From the cell containing the given text, extract its center point as [x, y] coordinate. 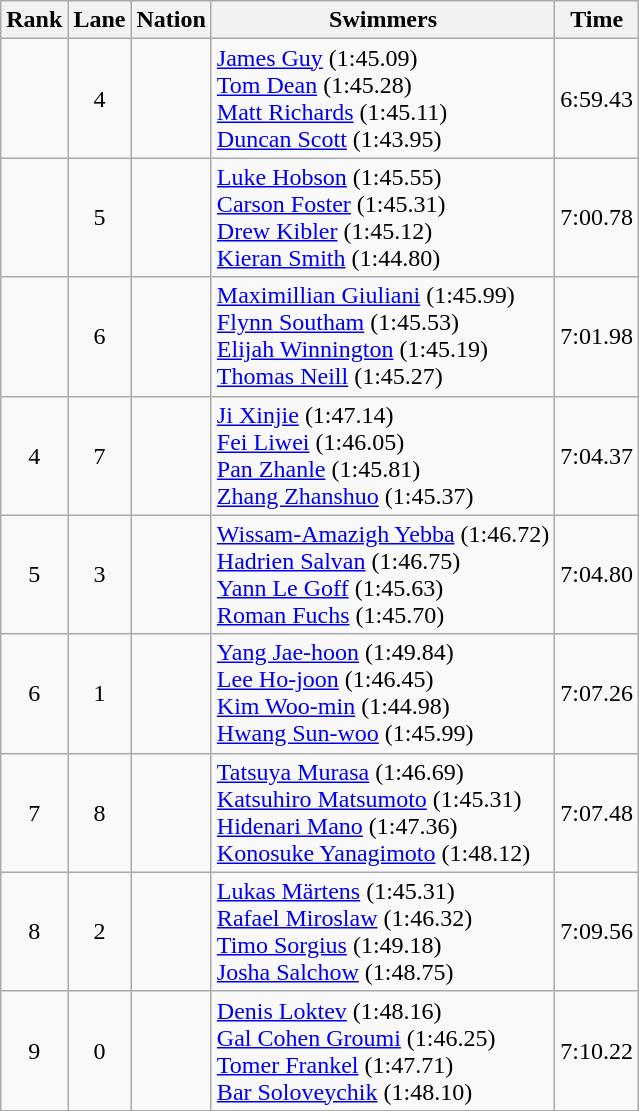
6:59.43 [597, 98]
7:07.26 [597, 694]
7:09.56 [597, 932]
Tatsuya Murasa (1:46.69)Katsuhiro Matsumoto (1:45.31)Hidenari Mano (1:47.36)Konosuke Yanagimoto (1:48.12) [382, 812]
Lukas Märtens (1:45.31)Rafael Miroslaw (1:46.32)Timo Sorgius (1:49.18)Josha Salchow (1:48.75) [382, 932]
James Guy (1:45.09)Tom Dean (1:45.28)Matt Richards (1:45.11)Duncan Scott (1:43.95) [382, 98]
1 [100, 694]
7:00.78 [597, 218]
Yang Jae-hoon (1:49.84)Lee Ho-joon (1:46.45)Kim Woo-min (1:44.98)Hwang Sun-woo (1:45.99) [382, 694]
7:10.22 [597, 1050]
7:07.48 [597, 812]
7:04.37 [597, 456]
Time [597, 20]
Maximillian Giuliani (1:45.99)Flynn Southam (1:45.53)Elijah Winnington (1:45.19)Thomas Neill (1:45.27) [382, 336]
7:04.80 [597, 574]
Ji Xinjie (1:47.14)Fei Liwei (1:46.05)Pan Zhanle (1:45.81)Zhang Zhanshuo (1:45.37) [382, 456]
Lane [100, 20]
Denis Loktev (1:48.16)Gal Cohen Groumi (1:46.25)Tomer Frankel (1:47.71)Bar Soloveychik (1:48.10) [382, 1050]
Wissam-Amazigh Yebba (1:46.72)Hadrien Salvan (1:46.75)Yann Le Goff (1:45.63)Roman Fuchs (1:45.70) [382, 574]
Swimmers [382, 20]
Nation [171, 20]
2 [100, 932]
Luke Hobson (1:45.55)Carson Foster (1:45.31)Drew Kibler (1:45.12)Kieran Smith (1:44.80) [382, 218]
0 [100, 1050]
7:01.98 [597, 336]
Rank [34, 20]
3 [100, 574]
9 [34, 1050]
